Pinpoint the cell where the given text exists, returning its [x, y] midpoint coordinate. 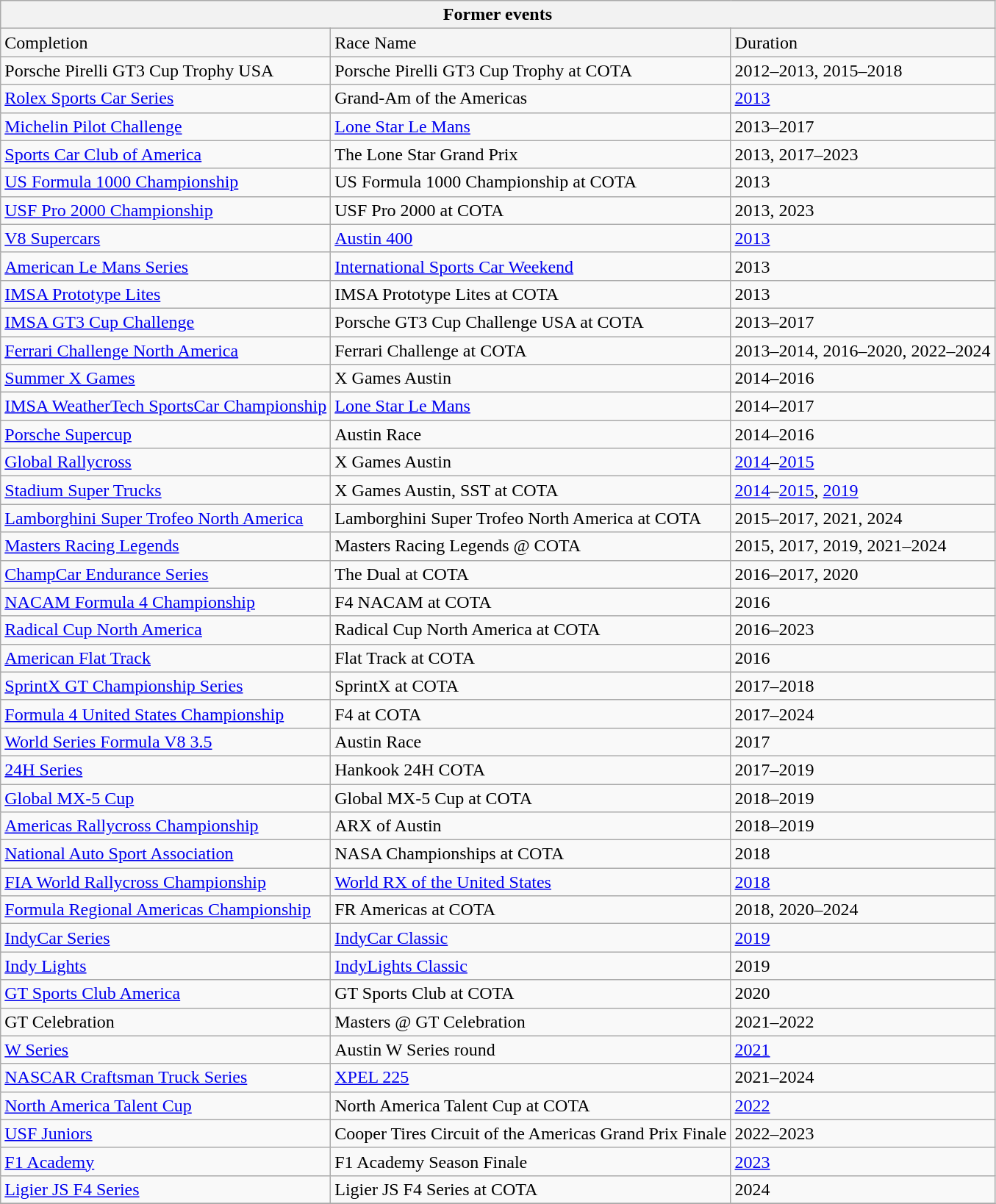
Completion [166, 43]
International Sports Car Weekend [531, 266]
2024 [863, 1189]
NASA Championships at COTA [531, 854]
IndyLights Classic [531, 966]
Michelin Pilot Challenge [166, 126]
IndyCar Classic [531, 938]
2013, 2023 [863, 210]
The Dual at COTA [531, 574]
ARX of Austin [531, 826]
Lamborghini Super Trofeo North America [166, 518]
Summer X Games [166, 379]
Masters @ GT Celebration [531, 1022]
Ligier JS F4 Series [166, 1189]
IMSA Prototype Lites at COTA [531, 294]
SprintX at COTA [531, 686]
USF Pro 2000 Championship [166, 210]
Formula Regional Americas Championship [166, 910]
USF Juniors [166, 1133]
Indy Lights [166, 966]
North America Talent Cup [166, 1106]
Global MX-5 Cup [166, 798]
2021–2024 [863, 1078]
ChampCar Endurance Series [166, 574]
Formula 4 United States Championship [166, 714]
Grand-Am of the Americas [531, 98]
2012–2013, 2015–2018 [863, 71]
2017 [863, 742]
GT Sports Club at COTA [531, 994]
2017–2019 [863, 770]
American Le Mans Series [166, 266]
Porsche Pirelli GT3 Cup Trophy USA [166, 71]
2020 [863, 994]
IMSA GT3 Cup Challenge [166, 322]
2014–2017 [863, 406]
Stadium Super Trucks [166, 490]
Global Rallycross [166, 462]
2015–2017, 2021, 2024 [863, 518]
2018, 2020–2024 [863, 910]
Austin 400 [531, 238]
F4 at COTA [531, 714]
Race Name [531, 43]
2016–2017, 2020 [863, 574]
SprintX GT Championship Series [166, 686]
NACAM Formula 4 Championship [166, 602]
Austin W Series round [531, 1050]
Radical Cup North America [166, 630]
Porsche Supercup [166, 434]
IMSA Prototype Lites [166, 294]
24H Series [166, 770]
2021 [863, 1050]
2022 [863, 1106]
XPEL 225 [531, 1078]
Radical Cup North America at COTA [531, 630]
2014–2015, 2019 [863, 490]
American Flat Track [166, 658]
IMSA WeatherTech SportsCar Championship [166, 406]
GT Celebration [166, 1022]
World RX of the United States [531, 882]
Ferrari Challenge at COTA [531, 351]
2015, 2017, 2019, 2021–2024 [863, 546]
Hankook 24H COTA [531, 770]
F4 NACAM at COTA [531, 602]
IndyCar Series [166, 938]
World Series Formula V8 3.5 [166, 742]
US Formula 1000 Championship at COTA [531, 182]
Porsche GT3 Cup Challenge USA at COTA [531, 322]
GT Sports Club America [166, 994]
FIA World Rallycross Championship [166, 882]
Americas Rallycross Championship [166, 826]
Global MX-5 Cup at COTA [531, 798]
X Games Austin, SST at COTA [531, 490]
FR Americas at COTA [531, 910]
2021–2022 [863, 1022]
Masters Racing Legends @ COTA [531, 546]
NASCAR Craftsman Truck Series [166, 1078]
V8 Supercars [166, 238]
Duration [863, 43]
US Formula 1000 Championship [166, 182]
North America Talent Cup at COTA [531, 1106]
Ferrari Challenge North America [166, 351]
USF Pro 2000 at COTA [531, 210]
Lamborghini Super Trofeo North America at COTA [531, 518]
2022–2023 [863, 1133]
National Auto Sport Association [166, 854]
Porsche Pirelli GT3 Cup Trophy at COTA [531, 71]
The Lone Star Grand Prix [531, 154]
2017–2018 [863, 686]
Rolex Sports Car Series [166, 98]
2014–2015 [863, 462]
Cooper Tires Circuit of the Americas Grand Prix Finale [531, 1133]
F1 Academy Season Finale [531, 1161]
Masters Racing Legends [166, 546]
F1 Academy [166, 1161]
Sports Car Club of America [166, 154]
W Series [166, 1050]
2013–2014, 2016–2020, 2022–2024 [863, 351]
Flat Track at COTA [531, 658]
Ligier JS F4 Series at COTA [531, 1189]
2016–2023 [863, 630]
2023 [863, 1161]
Former events [498, 15]
2013, 2017–2023 [863, 154]
2017–2024 [863, 714]
